From the cell containing the given text, extract its center point as (x, y) coordinate. 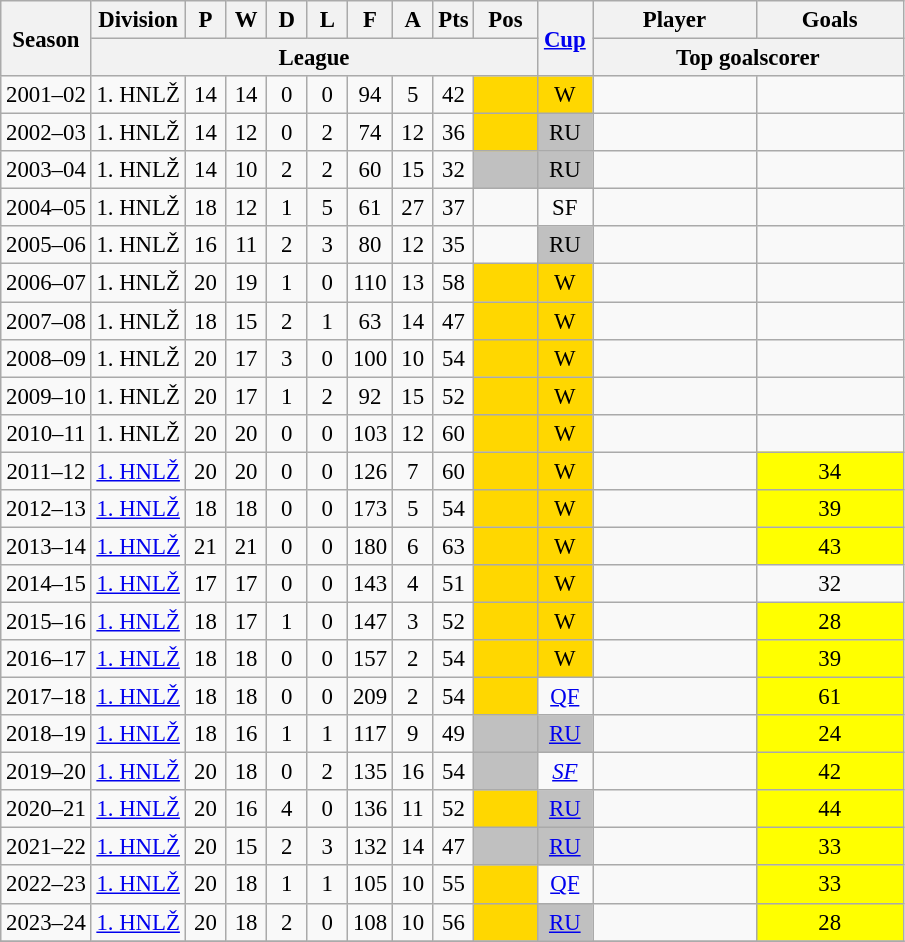
2017–18 (46, 697)
92 (370, 396)
2023–24 (46, 922)
2004–05 (46, 208)
2007–08 (46, 321)
2015–16 (46, 621)
Pts (454, 20)
94 (370, 95)
132 (370, 847)
2008–09 (46, 358)
27 (412, 208)
2001–02 (46, 95)
2010–11 (46, 433)
110 (370, 283)
Player (675, 20)
49 (454, 734)
108 (370, 922)
F (370, 20)
2016–17 (46, 659)
2021–22 (46, 847)
157 (370, 659)
2018–19 (46, 734)
Goals (830, 20)
37 (454, 208)
2011–12 (46, 471)
P (206, 20)
Pos (506, 20)
105 (370, 885)
2002–03 (46, 133)
L (328, 20)
58 (454, 283)
55 (454, 885)
6 (412, 546)
2009–10 (46, 396)
80 (370, 245)
League (314, 58)
13 (412, 283)
2013–14 (46, 546)
9 (412, 734)
2003–04 (46, 170)
2022–23 (46, 885)
74 (370, 133)
2014–15 (46, 584)
126 (370, 471)
2020–21 (46, 809)
180 (370, 546)
36 (454, 133)
209 (370, 697)
43 (830, 546)
136 (370, 809)
Division (138, 20)
24 (830, 734)
35 (454, 245)
51 (454, 584)
Top goalscorer (748, 58)
44 (830, 809)
34 (830, 471)
56 (454, 922)
Cup (565, 38)
2012–13 (46, 509)
103 (370, 433)
7 (412, 471)
Season (46, 38)
19 (246, 283)
143 (370, 584)
147 (370, 621)
2006–07 (46, 283)
135 (370, 772)
173 (370, 509)
2019–20 (46, 772)
117 (370, 734)
2005–06 (46, 245)
A (412, 20)
D (286, 20)
100 (370, 358)
